Pinpoint the cell where the given text exists, returning its (x, y) midpoint coordinate. 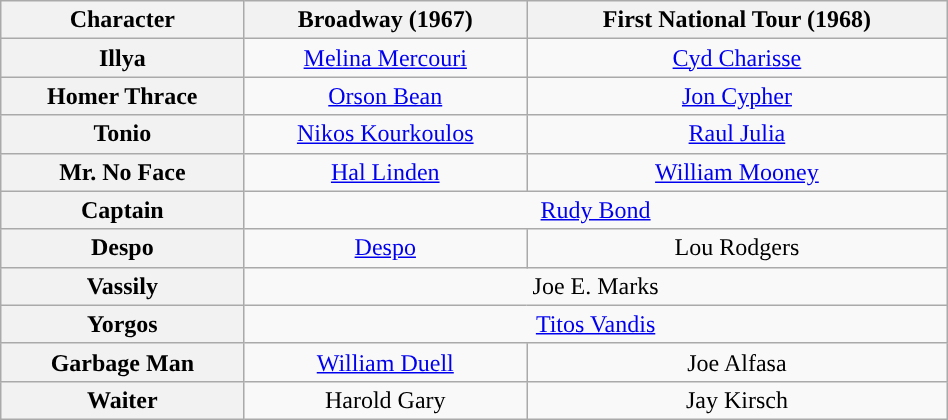
Nikos Kourkoulos (386, 134)
Waiter (122, 400)
Joe Alfasa (738, 362)
Vassily (122, 286)
Harold Gary (386, 400)
Character (122, 20)
Yorgos (122, 324)
Rudy Bond (596, 210)
Raul Julia (738, 134)
Broadway (1967) (386, 20)
Tonio (122, 134)
Melina Mercouri (386, 58)
Illya (122, 58)
Cyd Charisse (738, 58)
Jon Cypher (738, 96)
Hal Linden (386, 172)
Captain (122, 210)
Orson Bean (386, 96)
Homer Thrace (122, 96)
Mr. No Face (122, 172)
Lou Rodgers (738, 248)
William Mooney (738, 172)
Garbage Man (122, 362)
William Duell (386, 362)
Joe E. Marks (596, 286)
Jay Kirsch (738, 400)
First National Tour (1968) (738, 20)
Titos Vandis (596, 324)
